Locate the cell with the specified text and output its (x, y) center coordinate. 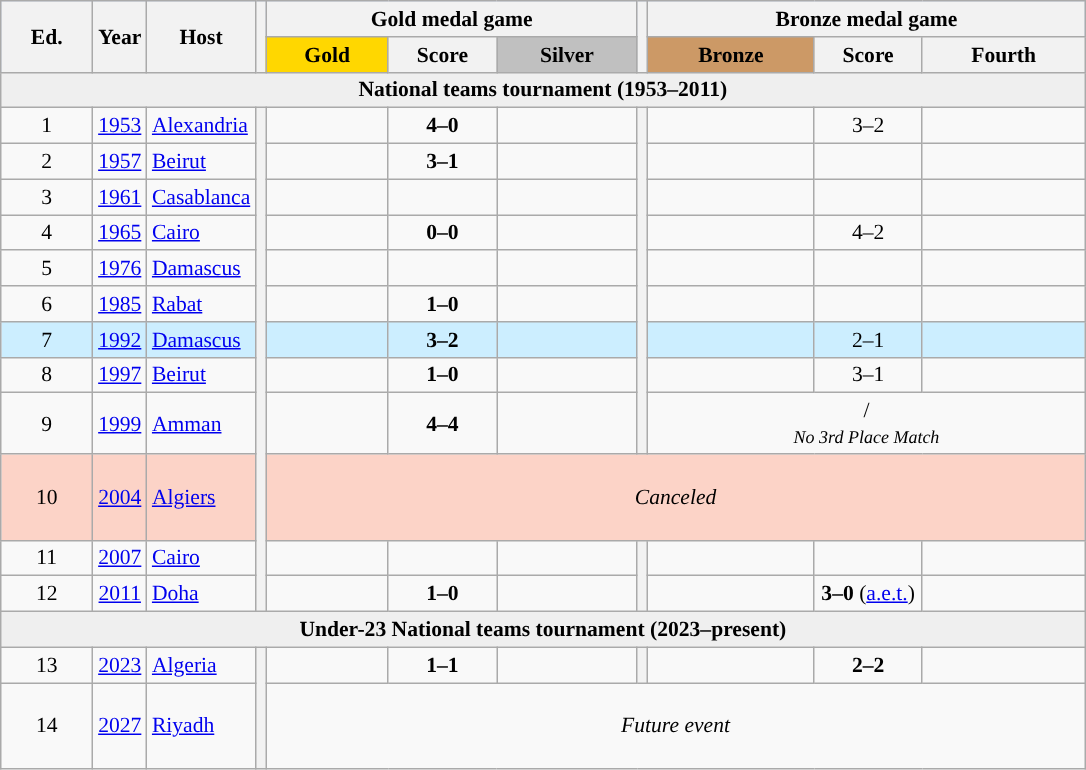
Under-23 National teams tournament (2023–present) (543, 630)
12 (47, 594)
2027 (120, 726)
Year (120, 36)
1992 (120, 340)
2 (47, 162)
Canceled (676, 497)
4–0 (442, 126)
1985 (120, 304)
1957 (120, 162)
Fourth (1004, 55)
11 (47, 559)
Doha (201, 594)
Bronze medal game (866, 19)
2–2 (868, 665)
Algiers (201, 497)
Algeria (201, 665)
Alexandria (201, 126)
14 (47, 726)
Riyadh (201, 726)
4–4 (442, 424)
1976 (120, 269)
1–1 (442, 665)
2004 (120, 497)
2023 (120, 665)
Rabat (201, 304)
Silver (568, 55)
1953 (120, 126)
Casablanca (201, 197)
2007 (120, 559)
3 (47, 197)
2–1 (868, 340)
4 (47, 233)
4–2 (868, 233)
1961 (120, 197)
7 (47, 340)
Bronze (731, 55)
6 (47, 304)
Amman (201, 424)
0–0 (442, 233)
Ed. (47, 36)
Host (201, 36)
1965 (120, 233)
Gold medal game (452, 19)
Future event (676, 726)
8 (47, 375)
3–0 (a.e.t.) (868, 594)
13 (47, 665)
1997 (120, 375)
10 (47, 497)
National teams tournament (1953–2011) (543, 90)
Gold (327, 55)
/ No 3rd Place Match (866, 424)
1 (47, 126)
1999 (120, 424)
9 (47, 424)
2011 (120, 594)
5 (47, 269)
